Determine the [X, Y] coordinate at the center of the cell enclosing the given text.  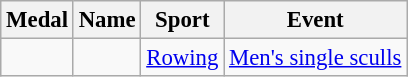
Event [316, 20]
Men's single sculls [316, 58]
Medal [38, 20]
Name [107, 20]
Sport [182, 20]
Rowing [182, 58]
